Search for the cell housing the specified text and yield its [x, y] center coordinate. 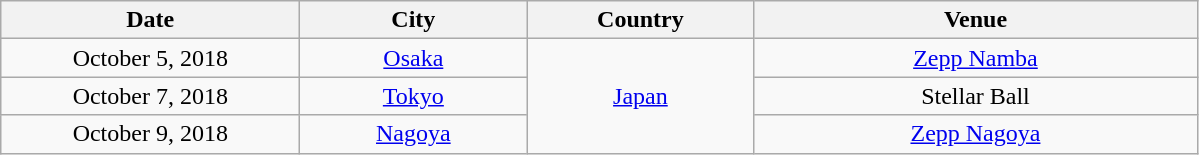
Japan [640, 96]
Venue [976, 20]
Zepp Namba [976, 58]
October 7, 2018 [150, 96]
Nagoya [414, 134]
Tokyo [414, 96]
Osaka [414, 58]
October 5, 2018 [150, 58]
Stellar Ball [976, 96]
Country [640, 20]
October 9, 2018 [150, 134]
Zepp Nagoya [976, 134]
City [414, 20]
Date [150, 20]
